Locate the cell with the specified text and output its [X, Y] center coordinate. 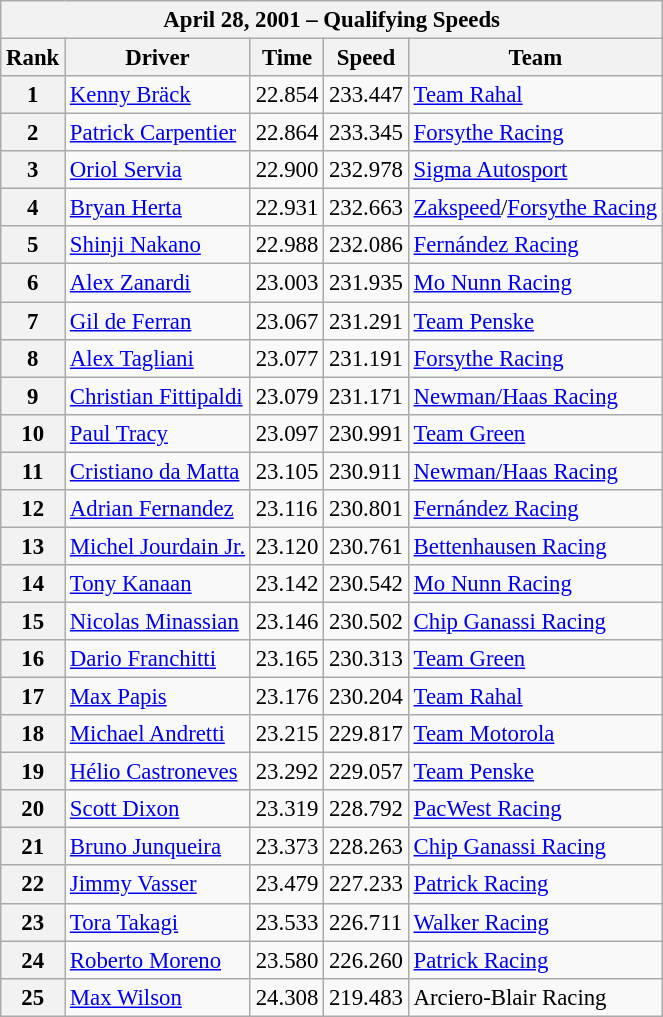
230.991 [366, 433]
23.215 [286, 734]
Paul Tracy [158, 433]
11 [33, 471]
233.345 [366, 133]
Max Papis [158, 697]
Sigma Autosport [535, 170]
230.911 [366, 471]
229.057 [366, 772]
23.373 [286, 847]
Roberto Moreno [158, 960]
Rank [33, 58]
Tora Takagi [158, 922]
PacWest Racing [535, 809]
23.479 [286, 885]
April 28, 2001 – Qualifying Speeds [332, 20]
Michel Jourdain Jr. [158, 546]
232.663 [366, 208]
23.120 [286, 546]
232.978 [366, 170]
Bruno Junqueira [158, 847]
Team [535, 58]
22.854 [286, 95]
23.067 [286, 321]
23.003 [286, 283]
23.077 [286, 358]
7 [33, 321]
23.176 [286, 697]
22.931 [286, 208]
18 [33, 734]
1 [33, 95]
228.792 [366, 809]
9 [33, 396]
15 [33, 621]
230.502 [366, 621]
231.935 [366, 283]
21 [33, 847]
Jimmy Vasser [158, 885]
10 [33, 433]
Shinji Nakano [158, 245]
Michael Andretti [158, 734]
Bettenhausen Racing [535, 546]
227.233 [366, 885]
Walker Racing [535, 922]
Hélio Castroneves [158, 772]
14 [33, 584]
16 [33, 659]
Dario Franchitti [158, 659]
230.801 [366, 509]
Patrick Carpentier [158, 133]
12 [33, 509]
Speed [366, 58]
23.097 [286, 433]
Team Motorola [535, 734]
Zakspeed/Forsythe Racing [535, 208]
Bryan Herta [158, 208]
230.313 [366, 659]
Scott Dixon [158, 809]
8 [33, 358]
24.308 [286, 997]
232.086 [366, 245]
231.191 [366, 358]
228.263 [366, 847]
Driver [158, 58]
25 [33, 997]
23.105 [286, 471]
Max Wilson [158, 997]
Nicolas Minassian [158, 621]
23.533 [286, 922]
229.817 [366, 734]
23.079 [286, 396]
19 [33, 772]
22.900 [286, 170]
Arciero-Blair Racing [535, 997]
226.260 [366, 960]
6 [33, 283]
231.291 [366, 321]
4 [33, 208]
5 [33, 245]
Gil de Ferran [158, 321]
Cristiano da Matta [158, 471]
Oriol Servia [158, 170]
23.580 [286, 960]
3 [33, 170]
17 [33, 697]
Time [286, 58]
2 [33, 133]
233.447 [366, 95]
22 [33, 885]
20 [33, 809]
23.142 [286, 584]
23.319 [286, 809]
231.171 [366, 396]
Alex Tagliani [158, 358]
Christian Fittipaldi [158, 396]
Tony Kanaan [158, 584]
230.761 [366, 546]
24 [33, 960]
22.988 [286, 245]
13 [33, 546]
Alex Zanardi [158, 283]
23.146 [286, 621]
230.542 [366, 584]
23.165 [286, 659]
219.483 [366, 997]
Kenny Bräck [158, 95]
23 [33, 922]
230.204 [366, 697]
23.116 [286, 509]
Adrian Fernandez [158, 509]
22.864 [286, 133]
226.711 [366, 922]
23.292 [286, 772]
